Output the (X, Y) coordinate of the center of the cell containing the given text.  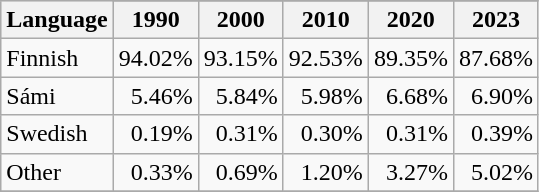
5.02% (496, 172)
6.68% (410, 96)
Finnish (57, 58)
0.69% (240, 172)
5.46% (156, 96)
2000 (240, 20)
1.20% (326, 172)
3.27% (410, 172)
5.98% (326, 96)
2010 (326, 20)
Swedish (57, 134)
0.19% (156, 134)
92.53% (326, 58)
0.39% (496, 134)
Sámi (57, 96)
87.68% (496, 58)
94.02% (156, 58)
2023 (496, 20)
Language (57, 20)
2020 (410, 20)
0.30% (326, 134)
Other (57, 172)
6.90% (496, 96)
89.35% (410, 58)
5.84% (240, 96)
0.33% (156, 172)
1990 (156, 20)
93.15% (240, 58)
